Find where the given text appears and provide that cell's center as [x, y] coordinate. 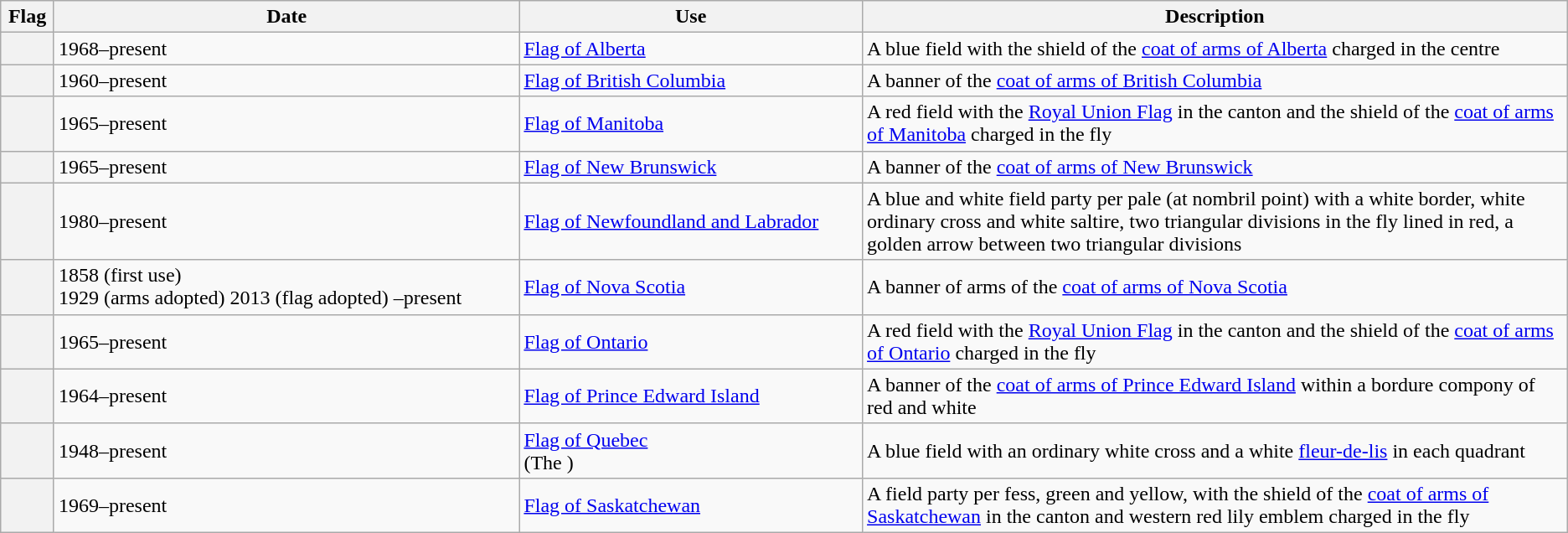
A banner of arms of the coat of arms of Nova Scotia [1215, 287]
Flag of New Brunswick [691, 167]
A red field with the Royal Union Flag in the canton and the shield of the coat of arms of Manitoba charged in the fly [1215, 124]
1968–present [286, 49]
1960–present [286, 80]
Flag of Ontario [691, 342]
Flag of Quebec(The ) [691, 451]
A blue field with the shield of the coat of arms of Alberta charged in the centre [1215, 49]
Use [691, 17]
1948–present [286, 451]
A banner of the coat of arms of Prince Edward Island within a bordure compony of red and white [1215, 396]
1964–present [286, 396]
Flag [28, 17]
Flag of Manitoba [691, 124]
Flag of Alberta [691, 49]
1969–present [286, 505]
A banner of the coat of arms of British Columbia [1215, 80]
1980–present [286, 221]
Flag of Newfoundland and Labrador [691, 221]
1858 (first use)1929 (arms adopted) 2013 (flag adopted) –present [286, 287]
Flag of British Columbia [691, 80]
Flag of Nova Scotia [691, 287]
A banner of the coat of arms of New Brunswick [1215, 167]
Date [286, 17]
Flag of Prince Edward Island [691, 396]
A blue field with an ordinary white cross and a white fleur-de-lis in each quadrant [1215, 451]
Flag of Saskatchewan [691, 505]
A red field with the Royal Union Flag in the canton and the shield of the coat of arms of Ontario charged in the fly [1215, 342]
Description [1215, 17]
